For the text-containing cell, return its midpoint in (x, y) coordinate format. 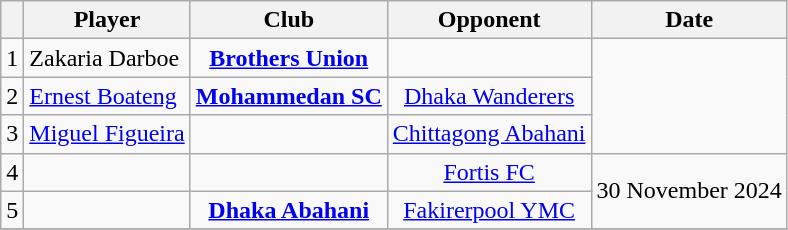
Player (107, 20)
4 (12, 172)
3 (12, 134)
Club (288, 20)
Miguel Figueira (107, 134)
Date (689, 20)
5 (12, 210)
1 (12, 58)
Zakaria Darboe (107, 58)
Mohammedan SC (288, 96)
Opponent (489, 20)
Dhaka Wanderers (489, 96)
Chittagong Abahani (489, 134)
Fortis FC (489, 172)
Brothers Union (288, 58)
Dhaka Abahani (288, 210)
Ernest Boateng (107, 96)
2 (12, 96)
Fakirerpool YMC (489, 210)
30 November 2024 (689, 191)
